Pinpoint the cell where the given text exists, returning its (X, Y) midpoint coordinate. 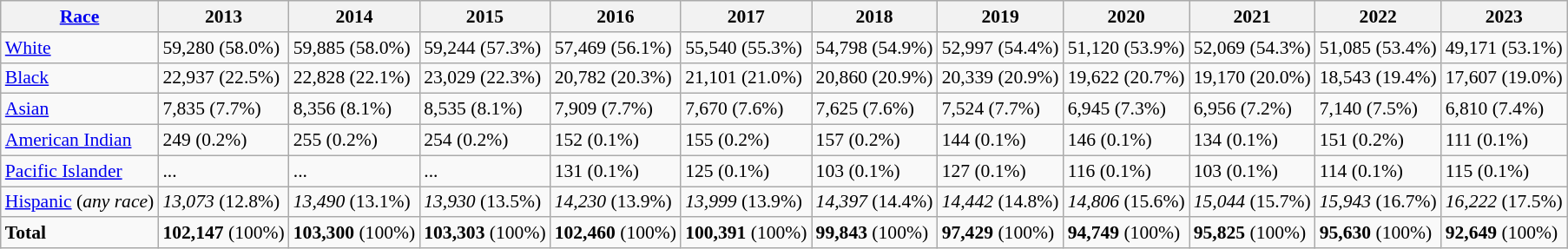
7,835 (7.7%) (223, 109)
23,029 (22.3%) (484, 78)
95,630 (100%) (1379, 233)
Black (80, 78)
6,956 (7.2%) (1252, 109)
49,171 (53.1%) (1504, 48)
103,300 (100%) (354, 233)
2023 (1504, 16)
157 (0.2%) (875, 141)
American Indian (80, 141)
254 (0.2%) (484, 141)
125 (0.1%) (746, 171)
Pacific Islander (80, 171)
7,670 (7.6%) (746, 109)
7,625 (7.6%) (875, 109)
2018 (875, 16)
51,120 (53.9%) (1127, 48)
6,945 (7.3%) (1127, 109)
99,843 (100%) (875, 233)
52,997 (54.4%) (1000, 48)
2019 (1000, 16)
20,782 (20.3%) (616, 78)
15,044 (15.7%) (1252, 202)
2016 (616, 16)
13,073 (12.8%) (223, 202)
114 (0.1%) (1379, 171)
18,543 (19.4%) (1379, 78)
2015 (484, 16)
7,909 (7.7%) (616, 109)
52,069 (54.3%) (1252, 48)
59,244 (57.3%) (484, 48)
17,607 (19.0%) (1504, 78)
51,085 (53.4%) (1379, 48)
111 (0.1%) (1504, 141)
Hispanic (any race) (80, 202)
152 (0.1%) (616, 141)
144 (0.1%) (1000, 141)
8,535 (8.1%) (484, 109)
22,937 (22.5%) (223, 78)
2017 (746, 16)
Asian (80, 109)
Race (80, 16)
14,442 (14.8%) (1000, 202)
19,170 (20.0%) (1252, 78)
13,999 (13.9%) (746, 202)
103,303 (100%) (484, 233)
7,524 (7.7%) (1000, 109)
94,749 (100%) (1127, 233)
2014 (354, 16)
59,885 (58.0%) (354, 48)
100,391 (100%) (746, 233)
2021 (1252, 16)
131 (0.1%) (616, 171)
6,810 (7.4%) (1504, 109)
14,397 (14.4%) (875, 202)
Total (80, 233)
59,280 (58.0%) (223, 48)
7,140 (7.5%) (1379, 109)
102,460 (100%) (616, 233)
102,147 (100%) (223, 233)
8,356 (8.1%) (354, 109)
55,540 (55.3%) (746, 48)
151 (0.2%) (1379, 141)
13,490 (13.1%) (354, 202)
134 (0.1%) (1252, 141)
97,429 (100%) (1000, 233)
255 (0.2%) (354, 141)
19,622 (20.7%) (1127, 78)
249 (0.2%) (223, 141)
54,798 (54.9%) (875, 48)
22,828 (22.1%) (354, 78)
57,469 (56.1%) (616, 48)
146 (0.1%) (1127, 141)
2022 (1379, 16)
155 (0.2%) (746, 141)
16,222 (17.5%) (1504, 202)
15,943 (16.7%) (1379, 202)
92,649 (100%) (1504, 233)
20,860 (20.9%) (875, 78)
21,101 (21.0%) (746, 78)
14,806 (15.6%) (1127, 202)
2013 (223, 16)
White (80, 48)
2020 (1127, 16)
116 (0.1%) (1127, 171)
115 (0.1%) (1504, 171)
13,930 (13.5%) (484, 202)
95,825 (100%) (1252, 233)
127 (0.1%) (1000, 171)
20,339 (20.9%) (1000, 78)
14,230 (13.9%) (616, 202)
